Provide the (X, Y) coordinate of the cell's center where the given text is located.  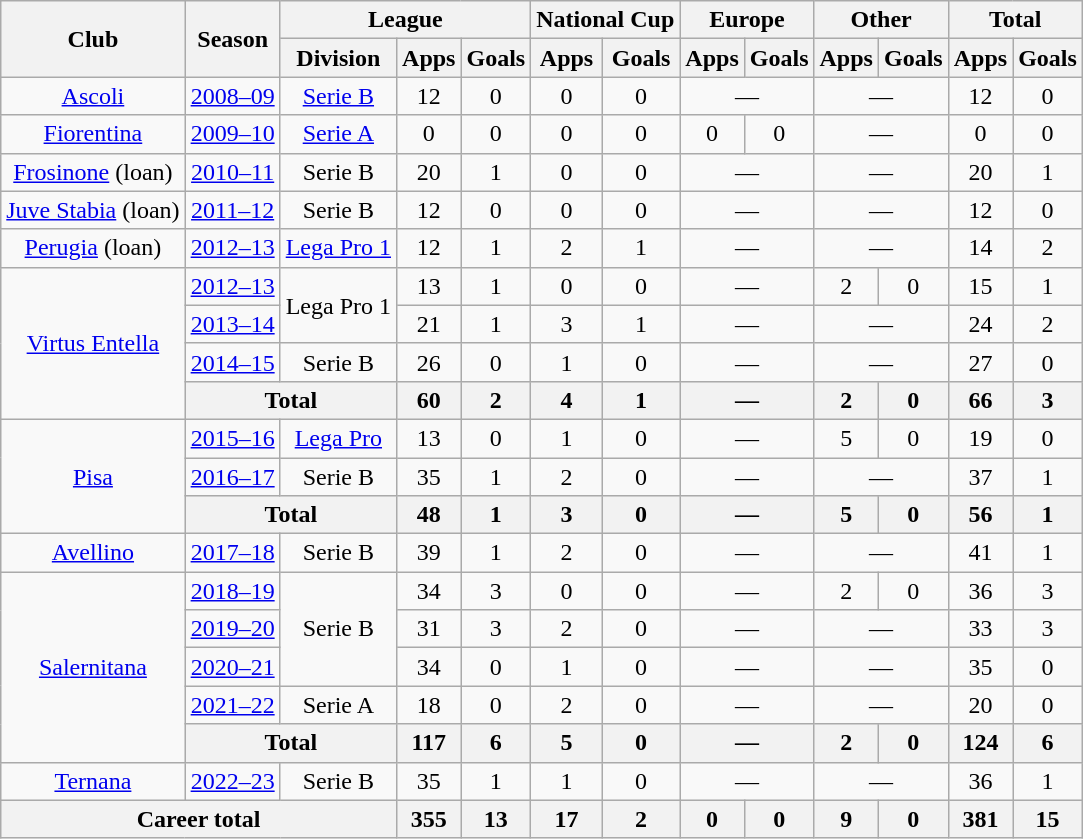
33 (980, 629)
Season (232, 39)
21 (429, 324)
Virtus Entella (93, 343)
2021–22 (232, 705)
2010–11 (232, 172)
2020–21 (232, 667)
17 (567, 819)
Salernitana (93, 667)
27 (980, 362)
Other (881, 20)
24 (980, 324)
Career total (199, 819)
19 (980, 438)
Europe (747, 20)
4 (567, 400)
Ternana (93, 781)
26 (429, 362)
355 (429, 819)
2015–16 (232, 438)
39 (429, 553)
Ascoli (93, 96)
Juve Stabia (loan) (93, 210)
41 (980, 553)
60 (429, 400)
31 (429, 629)
2019–20 (232, 629)
Division (338, 58)
2013–14 (232, 324)
2011–12 (232, 210)
Club (93, 39)
2016–17 (232, 477)
Pisa (93, 476)
9 (846, 819)
Frosinone (loan) (93, 172)
18 (429, 705)
48 (429, 515)
Fiorentina (93, 134)
Avellino (93, 553)
56 (980, 515)
117 (429, 743)
League (406, 20)
2018–19 (232, 591)
National Cup (606, 20)
2014–15 (232, 362)
2017–18 (232, 553)
Lega Pro (338, 438)
14 (980, 248)
124 (980, 743)
37 (980, 477)
2008–09 (232, 96)
2009–10 (232, 134)
381 (980, 819)
66 (980, 400)
2022–23 (232, 781)
Perugia (loan) (93, 248)
